Output the (X, Y) coordinate of the center of the cell containing the given text.  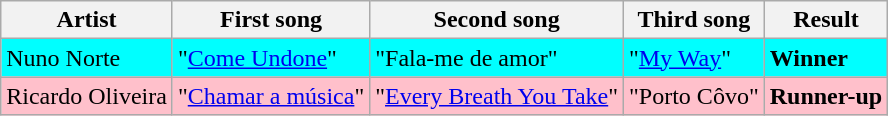
"My Way" (694, 58)
Third song (694, 20)
Nuno Norte (87, 58)
"Every Breath You Take" (497, 96)
"Chamar a música" (270, 96)
Artist (87, 20)
"Come Undone" (270, 58)
Result (826, 20)
Winner (826, 58)
"Fala-me de amor" (497, 58)
Runner-up (826, 96)
Second song (497, 20)
"Porto Côvo" (694, 96)
Ricardo Oliveira (87, 96)
First song (270, 20)
